Detect which cell encompasses the target text, then output its (X, Y) center coordinate. 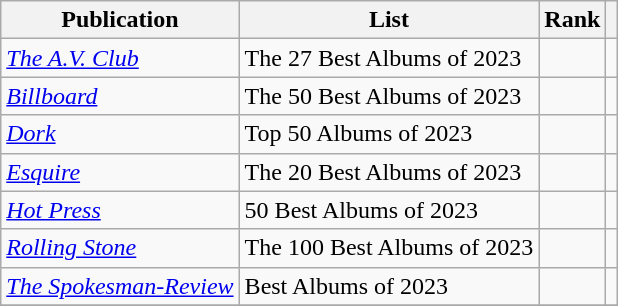
The 20 Best Albums of 2023 (389, 172)
Rank (572, 20)
50 Best Albums of 2023 (389, 210)
Hot Press (120, 210)
Top 50 Albums of 2023 (389, 134)
Publication (120, 20)
The 27 Best Albums of 2023 (389, 58)
List (389, 20)
The A.V. Club (120, 58)
The 50 Best Albums of 2023 (389, 96)
Esquire (120, 172)
Billboard (120, 96)
Best Albums of 2023 (389, 286)
The 100 Best Albums of 2023 (389, 248)
Dork (120, 134)
The Spokesman-Review (120, 286)
Rolling Stone (120, 248)
